Detect which cell encompasses the target text, then output its [X, Y] center coordinate. 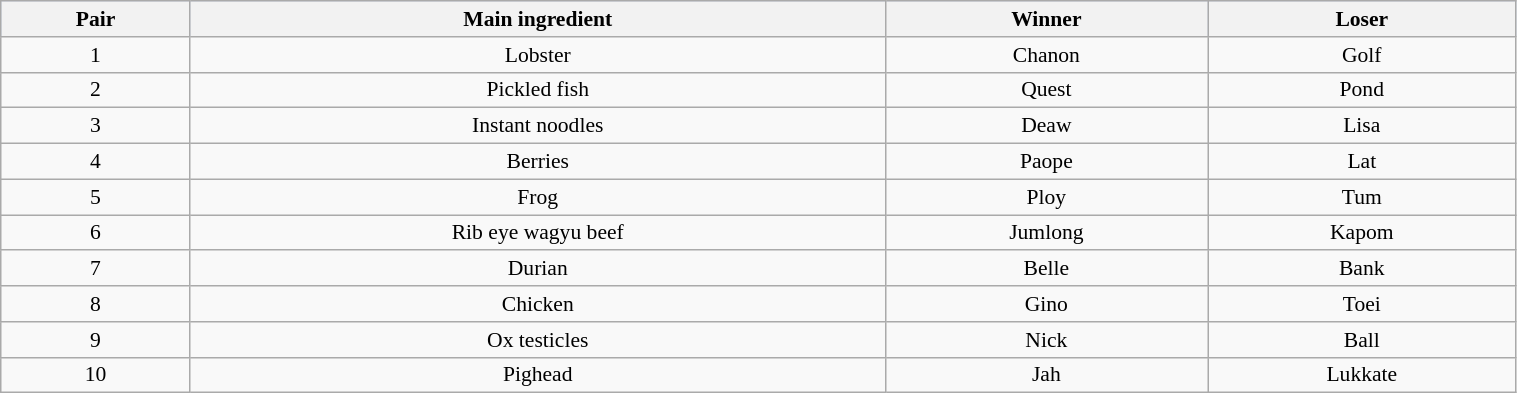
8 [96, 304]
Quest [1046, 90]
Pighead [538, 375]
7 [96, 269]
Gino [1046, 304]
Deaw [1046, 126]
Kapom [1362, 233]
Golf [1362, 55]
Pickled fish [538, 90]
Ox testicles [538, 340]
Frog [538, 197]
Toei [1362, 304]
Nick [1046, 340]
4 [96, 162]
Chanon [1046, 55]
Rib eye wagyu beef [538, 233]
Lisa [1362, 126]
Berries [538, 162]
Pair [96, 19]
Jah [1046, 375]
Lukkate [1362, 375]
Paope [1046, 162]
10 [96, 375]
Main ingredient [538, 19]
5 [96, 197]
Durian [538, 269]
Winner [1046, 19]
Loser [1362, 19]
9 [96, 340]
2 [96, 90]
Tum [1362, 197]
Chicken [538, 304]
Ploy [1046, 197]
Instant noodles [538, 126]
Lat [1362, 162]
Belle [1046, 269]
1 [96, 55]
Pond [1362, 90]
Ball [1362, 340]
3 [96, 126]
6 [96, 233]
Jumlong [1046, 233]
Bank [1362, 269]
Lobster [538, 55]
